Search for the cell housing the specified text and yield its (X, Y) center coordinate. 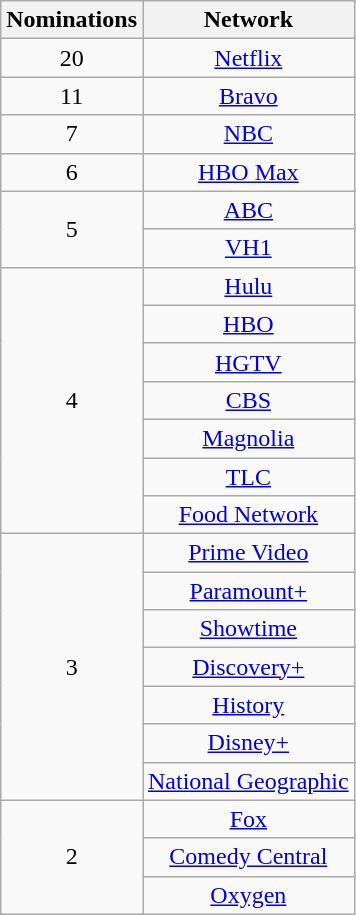
National Geographic (248, 781)
2 (72, 857)
Disney+ (248, 743)
Discovery+ (248, 667)
6 (72, 172)
Hulu (248, 286)
20 (72, 58)
HBO Max (248, 172)
Fox (248, 819)
History (248, 705)
HGTV (248, 362)
HBO (248, 324)
Magnolia (248, 438)
NBC (248, 134)
5 (72, 229)
Paramount+ (248, 591)
Network (248, 20)
7 (72, 134)
CBS (248, 400)
Comedy Central (248, 857)
TLC (248, 477)
3 (72, 667)
Oxygen (248, 895)
11 (72, 96)
Food Network (248, 515)
Showtime (248, 629)
Netflix (248, 58)
Bravo (248, 96)
ABC (248, 210)
4 (72, 400)
Nominations (72, 20)
VH1 (248, 248)
Prime Video (248, 553)
